For the text-containing cell, return its midpoint in [X, Y] coordinate format. 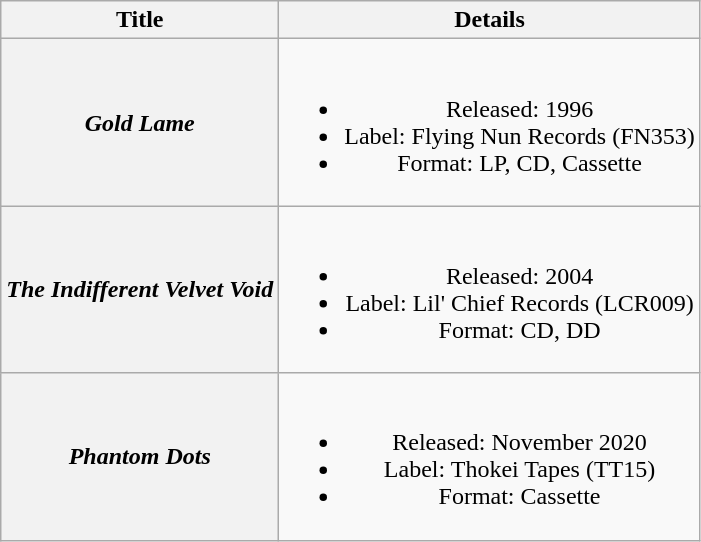
Released: 1996Label: Flying Nun Records (FN353)Format: LP, CD, Cassette [490, 122]
The Indifferent Velvet Void [140, 290]
Phantom Dots [140, 456]
Released: November 2020Label: Thokei Tapes (TT15)Format: Cassette [490, 456]
Released: 2004Label: Lil' Chief Records (LCR009)Format: CD, DD [490, 290]
Details [490, 20]
Title [140, 20]
Gold Lame [140, 122]
